Identify which cell holds the provided text, then report its [x, y] central coordinate. 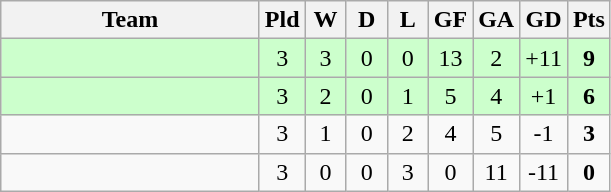
D [366, 20]
Pts [588, 20]
11 [496, 172]
W [326, 20]
GD [544, 20]
GA [496, 20]
9 [588, 58]
GF [450, 20]
6 [588, 96]
Team [130, 20]
Pld [282, 20]
-1 [544, 134]
+1 [544, 96]
+11 [544, 58]
L [408, 20]
13 [450, 58]
-11 [544, 172]
